From the cell containing the given text, extract its center point as [x, y] coordinate. 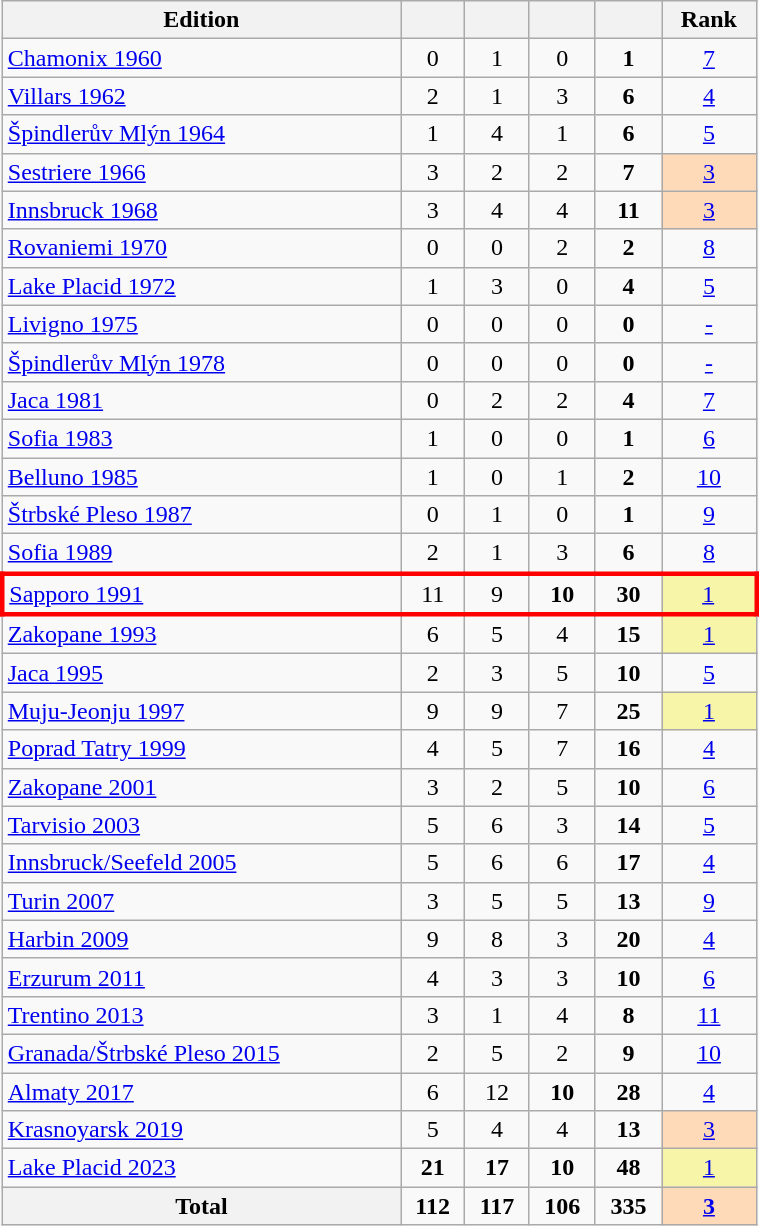
Jaca 1995 [201, 673]
Rovaniemi 1970 [201, 248]
Sapporo 1991 [201, 594]
Harbin 2009 [201, 939]
Erzurum 2011 [201, 977]
Jaca 1981 [201, 400]
335 [628, 1206]
Innsbruck 1968 [201, 210]
28 [628, 1091]
20 [628, 939]
Granada/Štrbské Pleso 2015 [201, 1053]
112 [432, 1206]
Livigno 1975 [201, 324]
Tarvisio 2003 [201, 825]
Sofia 1989 [201, 554]
14 [628, 825]
25 [628, 711]
Krasnoyarsk 2019 [201, 1130]
Turin 2007 [201, 901]
Innsbruck/Seefeld 2005 [201, 863]
21 [432, 1168]
Trentino 2013 [201, 1015]
117 [497, 1206]
Lake Placid 2023 [201, 1168]
Špindlerův Mlýn 1978 [201, 362]
Muju-Jeonju 1997 [201, 711]
Edition [201, 20]
Špindlerův Mlýn 1964 [201, 134]
Almaty 2017 [201, 1091]
Lake Placid 1972 [201, 286]
Zakopane 2001 [201, 787]
Total [201, 1206]
30 [628, 594]
15 [628, 634]
Villars 1962 [201, 96]
Sofia 1983 [201, 438]
Sestriere 1966 [201, 172]
Štrbské Pleso 1987 [201, 515]
Rank [709, 20]
Belluno 1985 [201, 477]
Zakopane 1993 [201, 634]
48 [628, 1168]
12 [497, 1091]
Poprad Tatry 1999 [201, 749]
Chamonix 1960 [201, 58]
106 [562, 1206]
16 [628, 749]
